Return (X, Y) of the center of cell containing provided text 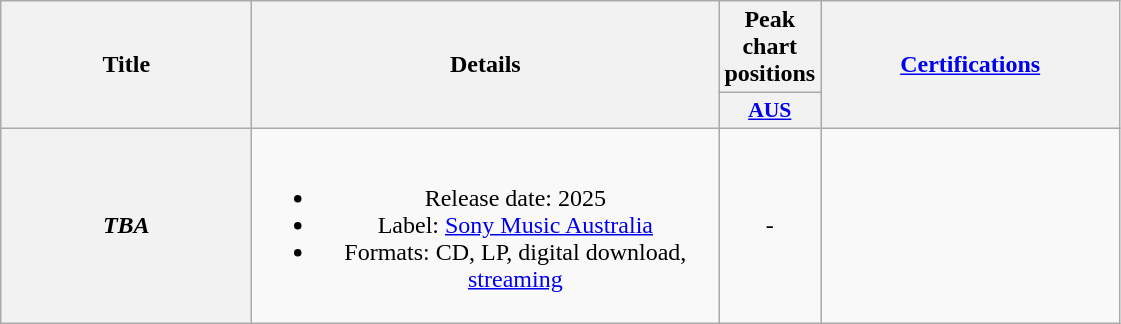
- (770, 225)
Title (126, 65)
Details (486, 65)
Release date: 2025Label: Sony Music AustraliaFormats: CD, LP, digital download, streaming (486, 225)
Peak chart positions (770, 47)
AUS (770, 111)
Certifications (970, 65)
TBA (126, 225)
